Pinpoint the cell where the given text exists, returning its [x, y] midpoint coordinate. 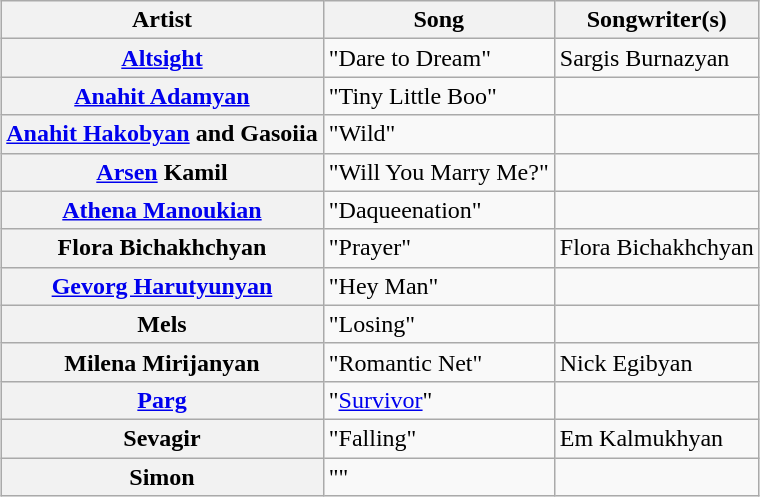
"Survivor" [438, 400]
Milena Mirijanyan [162, 362]
Athena Manoukian [162, 210]
Songwriter(s) [656, 20]
"Wild" [438, 134]
"Losing" [438, 324]
Sevagir [162, 438]
"Falling" [438, 438]
"Daqueenation" [438, 210]
Artist [162, 20]
Parg [162, 400]
"Romantic Net" [438, 362]
"Prayer" [438, 248]
"Hey Man" [438, 286]
"Tiny Little Boo" [438, 96]
Anahit Adamyan [162, 96]
"Will You Marry Me?" [438, 172]
Nick Egibyan [656, 362]
Anahit Hakobyan and Gasoiia [162, 134]
Song [438, 20]
Sargis Burnazyan [656, 58]
Arsen Kamil [162, 172]
Mels [162, 324]
"Dare to Dream" [438, 58]
Simon [162, 477]
Em Kalmukhyan [656, 438]
"" [438, 477]
Gevorg Harutyunyan [162, 286]
Altsight [162, 58]
